Capture the cell that displays the provided text and extract its (x, y) central coordinate. 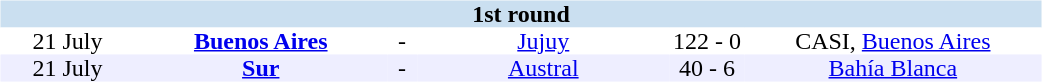
Bahía Blanca (892, 68)
Austral (544, 68)
Sur (260, 68)
Buenos Aires (260, 42)
122 - 0 (708, 42)
1st round (520, 14)
Jujuy (544, 42)
CASI, Buenos Aires (892, 42)
40 - 6 (708, 68)
